Return the [X, Y] coordinate for the center point of the cell that contains the specified text.  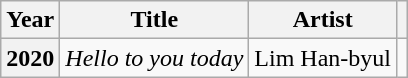
Year [30, 20]
Title [154, 20]
2020 [30, 58]
Lim Han-byul [323, 58]
Artist [323, 20]
Hello to you today [154, 58]
